Extract the (X, Y) coordinate from the center of the cell holding the provided text.  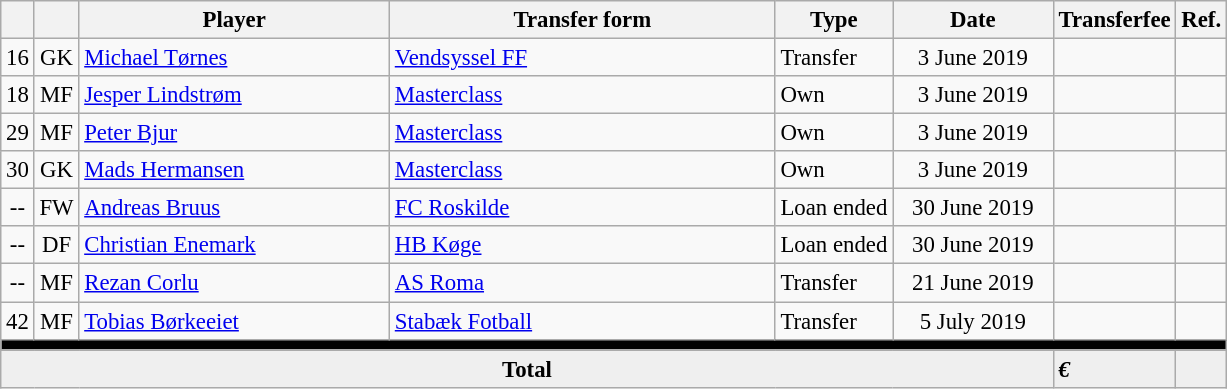
Peter Bjur (234, 133)
21 June 2019 (974, 283)
Ref. (1201, 20)
Stabæk Fotball (582, 321)
Tobias Børkeeiet (234, 321)
42 (18, 321)
Player (234, 20)
5 July 2019 (974, 321)
Jesper Lindstrøm (234, 95)
Transfer form (582, 20)
Date (974, 20)
€ (1114, 369)
FC Roskilde (582, 208)
Type (834, 20)
Vendsyssel FF (582, 58)
Total (527, 369)
29 (18, 133)
Michael Tørnes (234, 58)
16 (18, 58)
DF (56, 245)
Andreas Bruus (234, 208)
Transferfee (1114, 20)
Rezan Corlu (234, 283)
Christian Enemark (234, 245)
30 (18, 170)
AS Roma (582, 283)
Mads Hermansen (234, 170)
18 (18, 95)
HB Køge (582, 245)
FW (56, 208)
